Find where the given text appears and provide that cell's center as [x, y] coordinate. 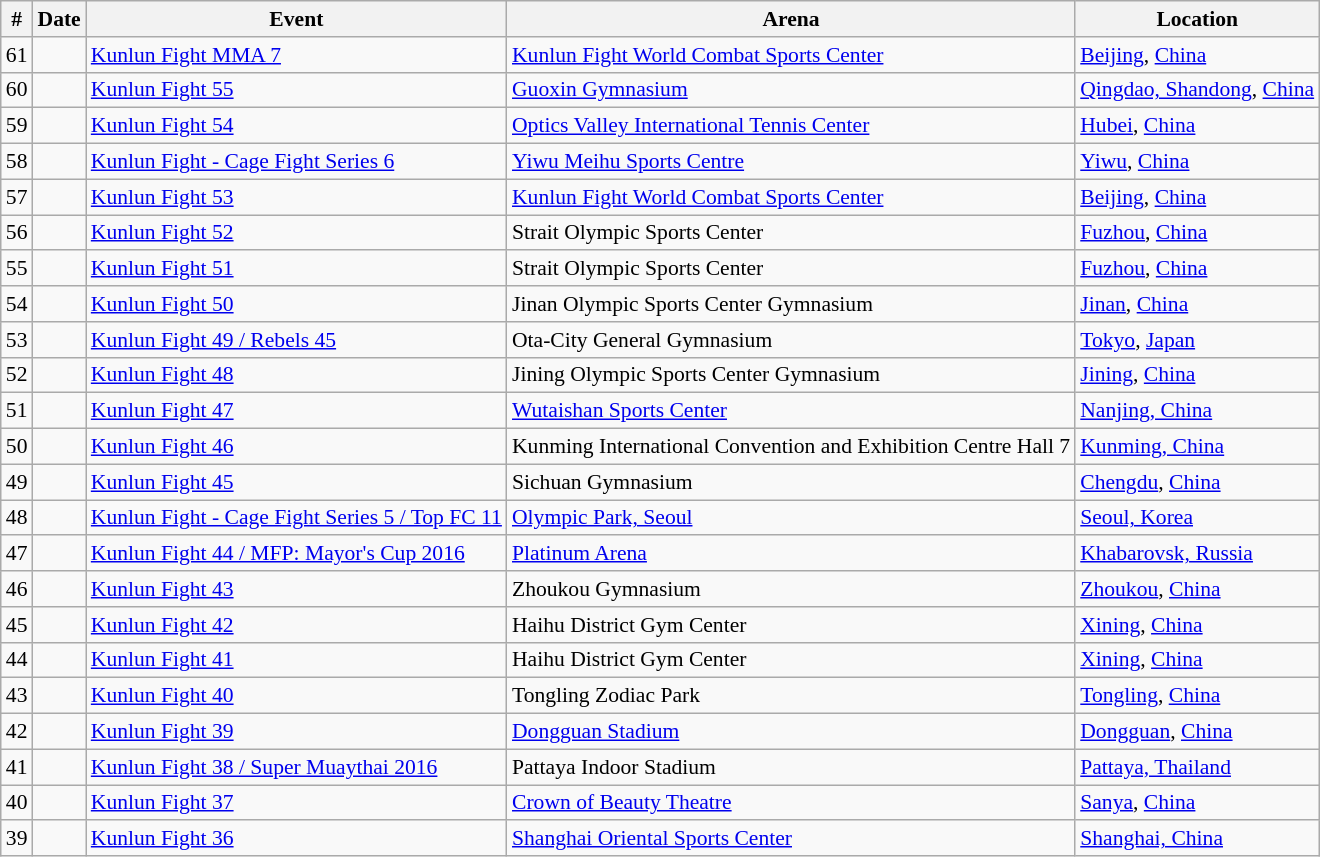
44 [17, 660]
Sanya, China [1197, 803]
Shanghai Oriental Sports Center [791, 839]
Yiwu Meihu Sports Centre [791, 162]
Kunlun Fight MMA 7 [296, 55]
Nanjing, China [1197, 411]
Crown of Beauty Theatre [791, 803]
59 [17, 126]
Kunlun Fight 46 [296, 447]
Jinan, China [1197, 304]
Sichuan Gymnasium [791, 482]
Hubei, China [1197, 126]
Qingdao, Shandong, China [1197, 90]
Kunlun Fight 49 / Rebels 45 [296, 340]
Shanghai, China [1197, 839]
Kunlun Fight 45 [296, 482]
Ota-City General Gymnasium [791, 340]
Zhoukou Gymnasium [791, 589]
48 [17, 518]
45 [17, 625]
60 [17, 90]
43 [17, 696]
56 [17, 233]
Kunlun Fight 44 / MFP: Mayor's Cup 2016 [296, 554]
Kunlun Fight 39 [296, 732]
Zhoukou, China [1197, 589]
Kunlun Fight - Cage Fight Series 6 [296, 162]
Dongguan, China [1197, 732]
57 [17, 197]
Pattaya, Thailand [1197, 767]
50 [17, 447]
Kunlun Fight 54 [296, 126]
Event [296, 19]
Date [58, 19]
Khabarovsk, Russia [1197, 554]
Kunming International Convention and Exhibition Centre Hall 7 [791, 447]
Kunlun Fight 43 [296, 589]
Kunlun Fight 38 / Super Muaythai 2016 [296, 767]
61 [17, 55]
Pattaya Indoor Stadium [791, 767]
47 [17, 554]
41 [17, 767]
58 [17, 162]
Kunlun Fight 48 [296, 375]
Kunlun Fight 53 [296, 197]
Kunlun Fight 52 [296, 233]
Kunlun Fight 47 [296, 411]
46 [17, 589]
Location [1197, 19]
# [17, 19]
40 [17, 803]
Kunlun Fight 40 [296, 696]
Seoul, Korea [1197, 518]
55 [17, 269]
51 [17, 411]
Kunlun Fight 36 [296, 839]
Jinan Olympic Sports Center Gymnasium [791, 304]
Kunlun Fight 42 [296, 625]
49 [17, 482]
Kunlun Fight 51 [296, 269]
Jining Olympic Sports Center Gymnasium [791, 375]
39 [17, 839]
Wutaishan Sports Center [791, 411]
Chengdu, China [1197, 482]
Dongguan Stadium [791, 732]
Tongling, China [1197, 696]
Kunlun Fight 55 [296, 90]
42 [17, 732]
Kunlun Fight - Cage Fight Series 5 / Top FC 11 [296, 518]
52 [17, 375]
Olympic Park, Seoul [791, 518]
Kunlun Fight 50 [296, 304]
53 [17, 340]
Guoxin Gymnasium [791, 90]
Kunlun Fight 37 [296, 803]
Kunming, China [1197, 447]
Platinum Arena [791, 554]
Yiwu, China [1197, 162]
Tongling Zodiac Park [791, 696]
Optics Valley International Tennis Center [791, 126]
54 [17, 304]
Jining, China [1197, 375]
Kunlun Fight 41 [296, 660]
Tokyo, Japan [1197, 340]
Arena [791, 19]
